Search for the cell housing the specified text and yield its [x, y] center coordinate. 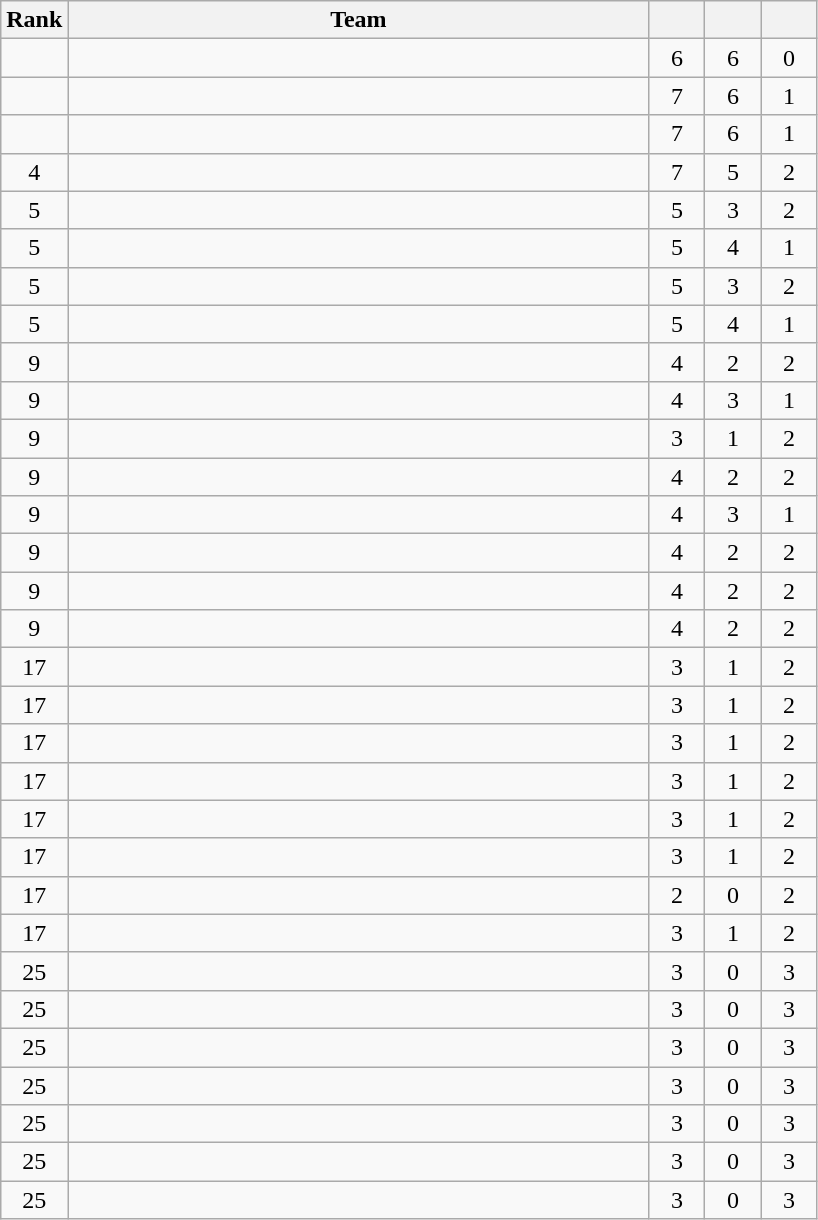
Team [358, 20]
Rank [34, 20]
